Determine the [X, Y] coordinate at the center of the cell enclosing the given text.  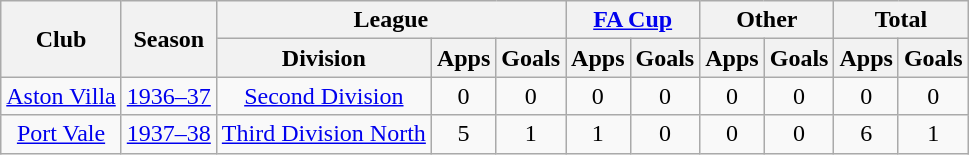
1937–38 [168, 134]
Division [324, 58]
Second Division [324, 96]
6 [866, 134]
Other [767, 20]
Season [168, 39]
Club [62, 39]
Aston Villa [62, 96]
5 [463, 134]
Third Division North [324, 134]
League [390, 20]
1936–37 [168, 96]
Port Vale [62, 134]
Total [901, 20]
FA Cup [633, 20]
